Provide the [X, Y] coordinate of the cell's center where the given text is located.  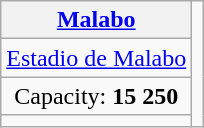
Estadio de Malabo [96, 58]
Malabo [96, 20]
Capacity: 15 250 [96, 96]
